From the cell containing the given text, extract its center point as (X, Y) coordinate. 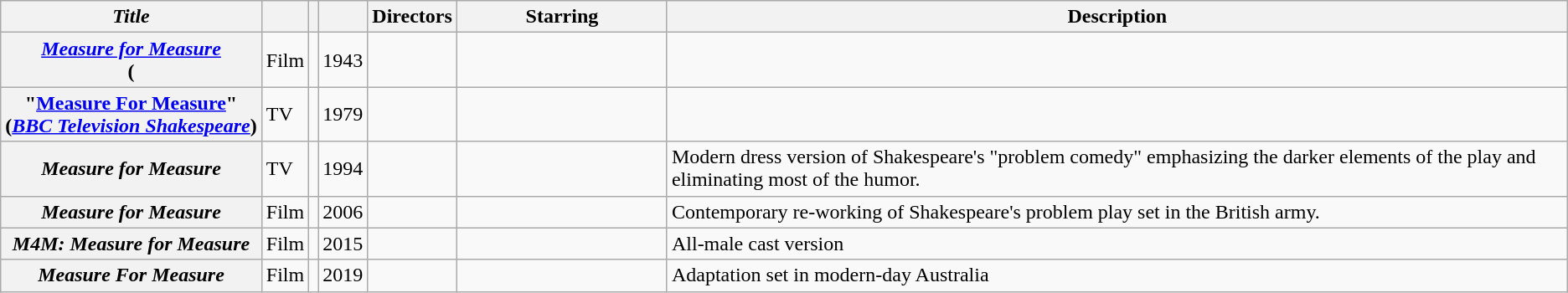
M4M: Measure for Measure (132, 244)
Measure For Measure (132, 275)
Description (1117, 17)
Contemporary re-working of Shakespeare's problem play set in the British army. (1117, 212)
All-male cast version (1117, 244)
2015 (343, 244)
2006 (343, 212)
Title (132, 17)
2019 (343, 275)
1943 (343, 60)
1979 (343, 114)
Modern dress version of Shakespeare's "problem comedy" emphasizing the darker elements of the play and eliminating most of the humor. (1117, 169)
1994 (343, 169)
"Measure For Measure"(BBC Television Shakespeare) (132, 114)
Directors (412, 17)
Starring (561, 17)
Adaptation set in modern-day Australia (1117, 275)
Measure for Measure( (132, 60)
